Output the (x, y) coordinate of the center of the cell containing the given text.  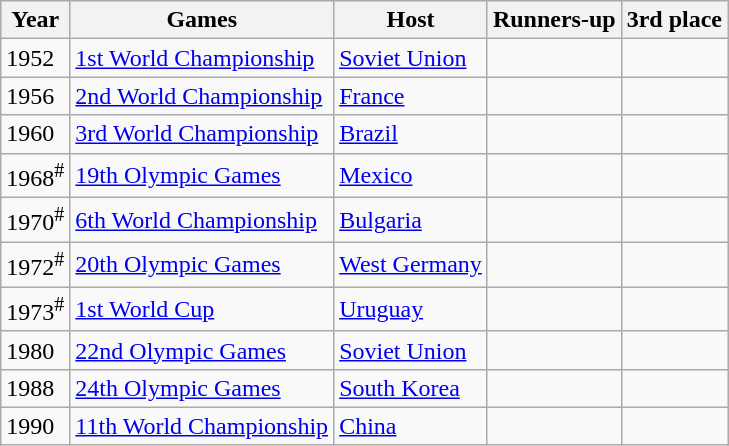
1973# (36, 310)
1970# (36, 220)
1988 (36, 388)
Games (202, 20)
1968# (36, 176)
Mexico (411, 176)
11th World Championship (202, 426)
6th World Championship (202, 220)
Host (411, 20)
1st World Championship (202, 58)
Bulgaria (411, 220)
22nd Olympic Games (202, 350)
South Korea (411, 388)
Brazil (411, 134)
West Germany (411, 264)
1956 (36, 96)
1952 (36, 58)
2nd World Championship (202, 96)
20th Olympic Games (202, 264)
1980 (36, 350)
1972# (36, 264)
1st World Cup (202, 310)
19th Olympic Games (202, 176)
Runners-up (554, 20)
1960 (36, 134)
3rd place (674, 20)
Year (36, 20)
France (411, 96)
3rd World Championship (202, 134)
Uruguay (411, 310)
1990 (36, 426)
China (411, 426)
24th Olympic Games (202, 388)
